Identify which cell holds the provided text, then report its [x, y] central coordinate. 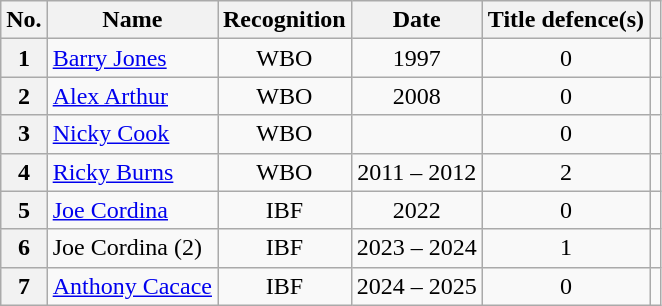
2008 [416, 96]
Nicky Cook [132, 134]
Joe Cordina (2) [132, 248]
Date [416, 20]
4 [24, 172]
Recognition [285, 20]
Barry Jones [132, 58]
Name [132, 20]
6 [24, 248]
2023 – 2024 [416, 248]
5 [24, 210]
Ricky Burns [132, 172]
2022 [416, 210]
Alex Arthur [132, 96]
Anthony Cacace [132, 286]
Title defence(s) [566, 20]
1997 [416, 58]
2011 – 2012 [416, 172]
3 [24, 134]
No. [24, 20]
2024 – 2025 [416, 286]
7 [24, 286]
Joe Cordina [132, 210]
